Return (x, y) of the center of cell containing provided text 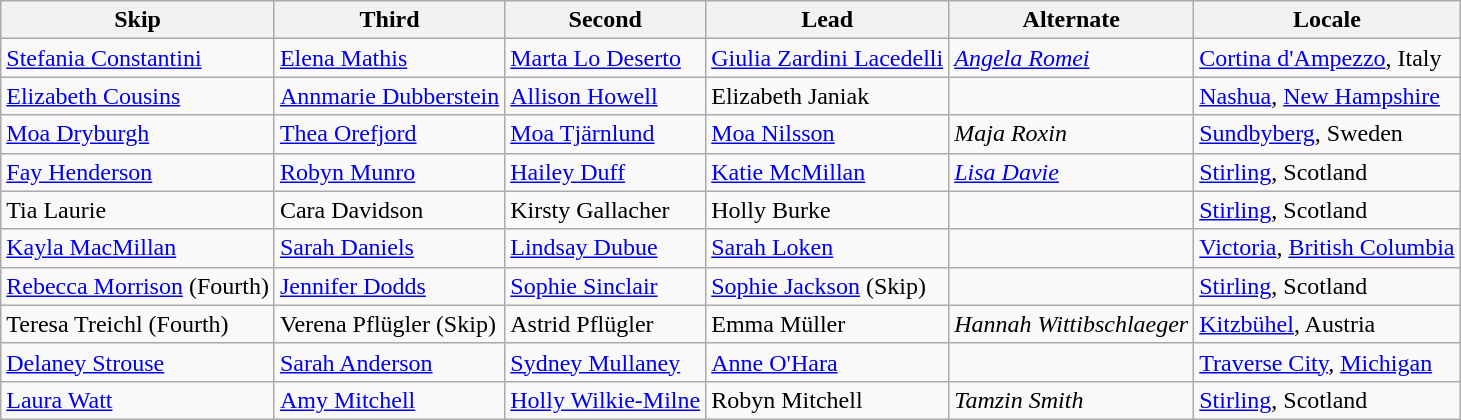
Giulia Zardini Lacedelli (828, 58)
Nashua, New Hampshire (1327, 96)
Jennifer Dodds (389, 286)
Katie McMillan (828, 172)
Delaney Strouse (138, 362)
Maja Roxin (1072, 134)
Second (606, 20)
Sundbyberg, Sweden (1327, 134)
Sydney Mullaney (606, 362)
Laura Watt (138, 400)
Annmarie Dubberstein (389, 96)
Amy Mitchell (389, 400)
Lindsay Dubue (606, 248)
Alternate (1072, 20)
Elizabeth Janiak (828, 96)
Stefania Constantini (138, 58)
Anne O'Hara (828, 362)
Moa Dryburgh (138, 134)
Skip (138, 20)
Sarah Loken (828, 248)
Teresa Treichl (Fourth) (138, 324)
Sarah Daniels (389, 248)
Thea Orefjord (389, 134)
Moa Tjärnlund (606, 134)
Sophie Jackson (Skip) (828, 286)
Hailey Duff (606, 172)
Sarah Anderson (389, 362)
Traverse City, Michigan (1327, 362)
Cortina d'Ampezzo, Italy (1327, 58)
Tamzin Smith (1072, 400)
Holly Wilkie-Milne (606, 400)
Emma Müller (828, 324)
Holly Burke (828, 210)
Rebecca Morrison (Fourth) (138, 286)
Moa Nilsson (828, 134)
Kitzbühel, Austria (1327, 324)
Kayla MacMillan (138, 248)
Allison Howell (606, 96)
Locale (1327, 20)
Sophie Sinclair (606, 286)
Robyn Munro (389, 172)
Kirsty Gallacher (606, 210)
Victoria, British Columbia (1327, 248)
Angela Romei (1072, 58)
Hannah Wittibschlaeger (1072, 324)
Verena Pflügler (Skip) (389, 324)
Cara Davidson (389, 210)
Fay Henderson (138, 172)
Third (389, 20)
Robyn Mitchell (828, 400)
Marta Lo Deserto (606, 58)
Lisa Davie (1072, 172)
Elizabeth Cousins (138, 96)
Tia Laurie (138, 210)
Elena Mathis (389, 58)
Astrid Pflügler (606, 324)
Lead (828, 20)
